Return [x, y] of the center of cell containing provided text 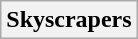
Skyscrapers [69, 20]
